Determine the [x, y] coordinate at the center of the cell enclosing the given text.  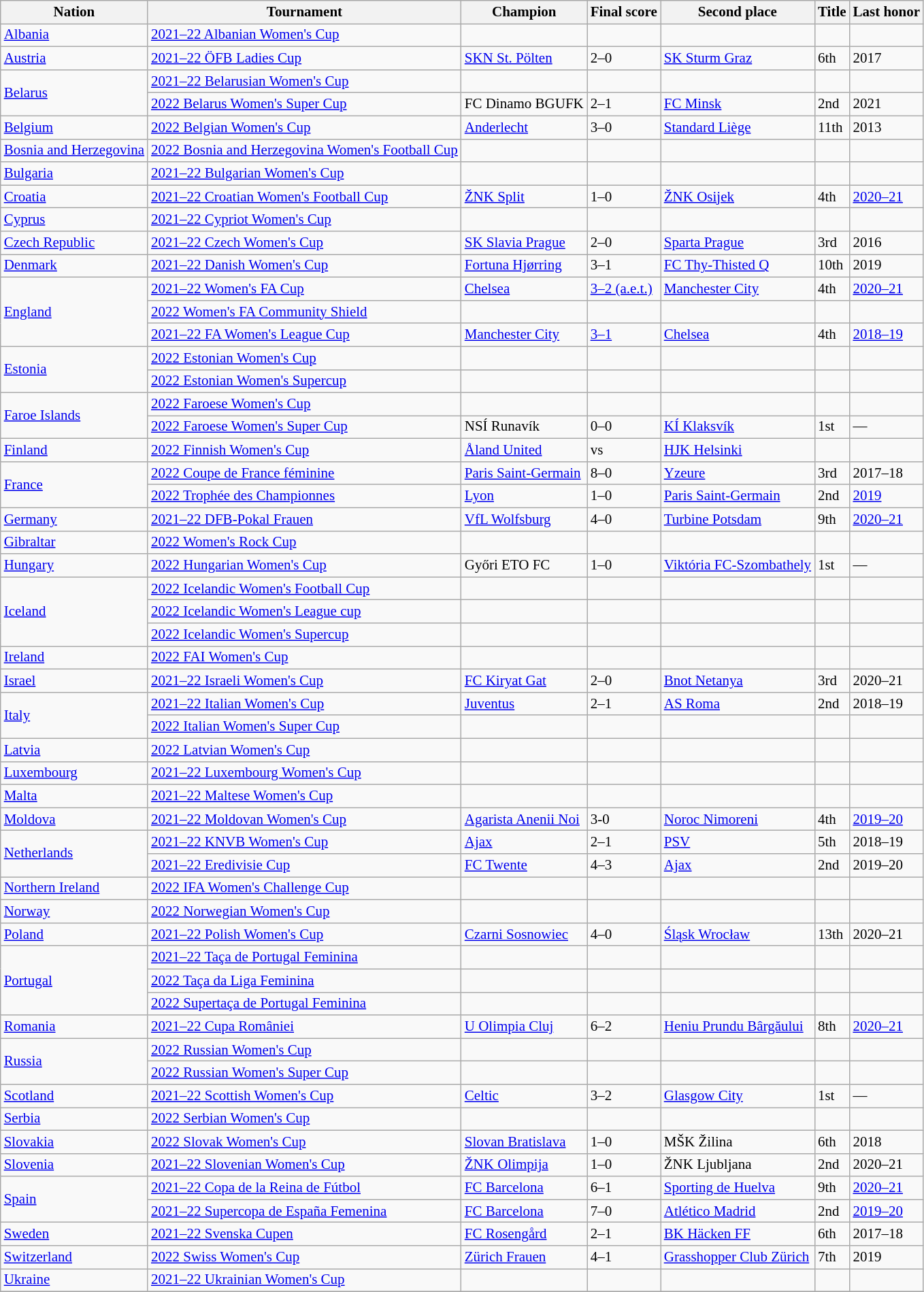
ŽNK Ljubljana [738, 1165]
Juventus [524, 703]
Śląsk Wrocław [738, 934]
FC Twente [524, 865]
2022 Taça da Liga Feminina [305, 980]
Sweden [74, 1234]
2022 Belarus Women's Super Cup [305, 104]
2022 Norwegian Women's Cup [305, 911]
AS Roma [738, 703]
2022 Faroese Women's Cup [305, 404]
2021–22 Copa de la Reina de Fútbol [305, 1188]
2022 Women's Rock Cup [305, 542]
3-0 [624, 819]
Agarista Anenii Noi [524, 819]
Bulgaria [74, 173]
FC Dinamo BGUFK [524, 104]
2022 Estonian Women's Supercup [305, 381]
Ukraine [74, 1280]
0–0 [624, 427]
3–2 [624, 1096]
2021–22 Croatian Women's Football Cup [305, 197]
Bnot Netanya [738, 681]
Poland [74, 934]
2021–22 Eredivisie Cup [305, 865]
2022 Bosnia and Herzegovina Women's Football Cup [305, 150]
Title [832, 12]
2021–22 Scottish Women's Cup [305, 1096]
vs [624, 450]
2022 Estonian Women's Cup [305, 358]
FC Kiryat Gat [524, 681]
Norway [74, 911]
Moldova [74, 819]
VfL Wolfsburg [524, 519]
Grasshopper Club Zürich [738, 1257]
2021–22 Taça de Portugal Feminina [305, 957]
Austria [74, 59]
Győri ETO FC [524, 565]
2016 [887, 243]
4–3 [624, 865]
5th [832, 842]
7–0 [624, 1211]
Belarus [74, 93]
2022 Trophée des Championnes [305, 496]
Germany [74, 519]
Heniu Prundu Bârgăului [738, 1027]
Viktória FC-Szombathely [738, 565]
Fortuna Hjørring [524, 266]
2022 Finnish Women's Cup [305, 450]
Israel [74, 681]
Gibraltar [74, 542]
2022 Icelandic Women's League cup [305, 612]
6–1 [624, 1188]
Sporting de Huelva [738, 1188]
10th [832, 266]
Belgium [74, 127]
Hungary [74, 565]
2022 FAI Women's Cup [305, 658]
Czarni Sosnowiec [524, 934]
2021–22 Cupa României [305, 1027]
Iceland [74, 612]
Serbia [74, 1119]
FC Rosengård [524, 1234]
2021–22 DFB-Pokal Frauen [305, 519]
3–2 (a.e.t.) [624, 288]
KÍ Klaksvík [738, 427]
Anderlecht [524, 127]
2021–22 Bulgarian Women's Cup [305, 173]
Nation [74, 12]
2022 Faroese Women's Super Cup [305, 427]
Slovenia [74, 1165]
Second place [738, 12]
2022 Women's FA Community Shield [305, 312]
Cyprus [74, 220]
3–0 [624, 127]
2022 Supertaça de Portugal Feminina [305, 1004]
Spain [74, 1199]
8–0 [624, 474]
Portugal [74, 980]
France [74, 485]
ŽNK Split [524, 197]
7th [832, 1257]
HJK Helsinki [738, 450]
2013 [887, 127]
Ireland [74, 658]
2022 Serbian Women's Cup [305, 1119]
Zürich Frauen [524, 1257]
Champion [524, 12]
2021–22 Albanian Women's Cup [305, 35]
SK Sturm Graz [738, 59]
Glasgow City [738, 1096]
Russia [74, 1061]
ŽNK Olimpija [524, 1165]
2021–22 Israeli Women's Cup [305, 681]
11th [832, 127]
2022 Slovak Women's Cup [305, 1142]
Switzerland [74, 1257]
Sparta Prague [738, 243]
SKN St. Pölten [524, 59]
FC Minsk [738, 104]
Turbine Potsdam [738, 519]
Netherlands [74, 854]
Faroe Islands [74, 416]
2021–22 Danish Women's Cup [305, 266]
MŠK Žilina [738, 1142]
2022 Belgian Women's Cup [305, 127]
2017 [887, 59]
2021–22 Ukrainian Women's Cup [305, 1280]
Scotland [74, 1096]
2022 Icelandic Women's Football Cup [305, 589]
2022 Coupe de France féminine [305, 474]
2022 Icelandic Women's Supercup [305, 635]
Finland [74, 450]
England [74, 312]
2021–22 Polish Women's Cup [305, 934]
Czech Republic [74, 243]
2021–22 Czech Women's Cup [305, 243]
8th [832, 1027]
Slovakia [74, 1142]
2021–22 Belarusian Women's Cup [305, 81]
BK Häcken FF [738, 1234]
13th [832, 934]
Romania [74, 1027]
2022 Latvian Women's Cup [305, 750]
Atlético Madrid [738, 1211]
6–2 [624, 1027]
2021 [887, 104]
NSÍ Runavík [524, 427]
SK Slavia Prague [524, 243]
2021–22 Maltese Women's Cup [305, 796]
Noroc Nimoreni [738, 819]
Luxembourg [74, 773]
2021–22 Svenska Cupen [305, 1234]
Lyon [524, 496]
2021–22 Women's FA Cup [305, 288]
U Olimpia Cluj [524, 1027]
Estonia [74, 369]
2022 IFA Women's Challenge Cup [305, 889]
Yzeure [738, 474]
Bosnia and Herzegovina [74, 150]
Slovan Bratislava [524, 1142]
Italy [74, 715]
Celtic [524, 1096]
Northern Ireland [74, 889]
2021–22 FA Women's League Cup [305, 335]
2021–22 Italian Women's Cup [305, 703]
2021–22 Cypriot Women's Cup [305, 220]
2022 Swiss Women's Cup [305, 1257]
2021–22 KNVB Women's Cup [305, 842]
Malta [74, 796]
PSV [738, 842]
FC Thy-Thisted Q [738, 266]
2021–22 Moldovan Women's Cup [305, 819]
Albania [74, 35]
Croatia [74, 197]
Tournament [305, 12]
Standard Liège [738, 127]
Final score [624, 12]
Last honor [887, 12]
2022 Russian Women's Cup [305, 1050]
2021–22 ÖFB Ladies Cup [305, 59]
4–1 [624, 1257]
2018 [887, 1142]
Denmark [74, 266]
2021–22 Luxembourg Women's Cup [305, 773]
2022 Russian Women's Super Cup [305, 1073]
2022 Hungarian Women's Cup [305, 565]
2021–22 Supercopa de España Femenina [305, 1211]
2021–22 Slovenian Women's Cup [305, 1165]
ŽNK Osijek [738, 197]
Latvia [74, 750]
2022 Italian Women's Super Cup [305, 727]
Åland United [524, 450]
